Pinpoint the cell where the given text exists, returning its (X, Y) midpoint coordinate. 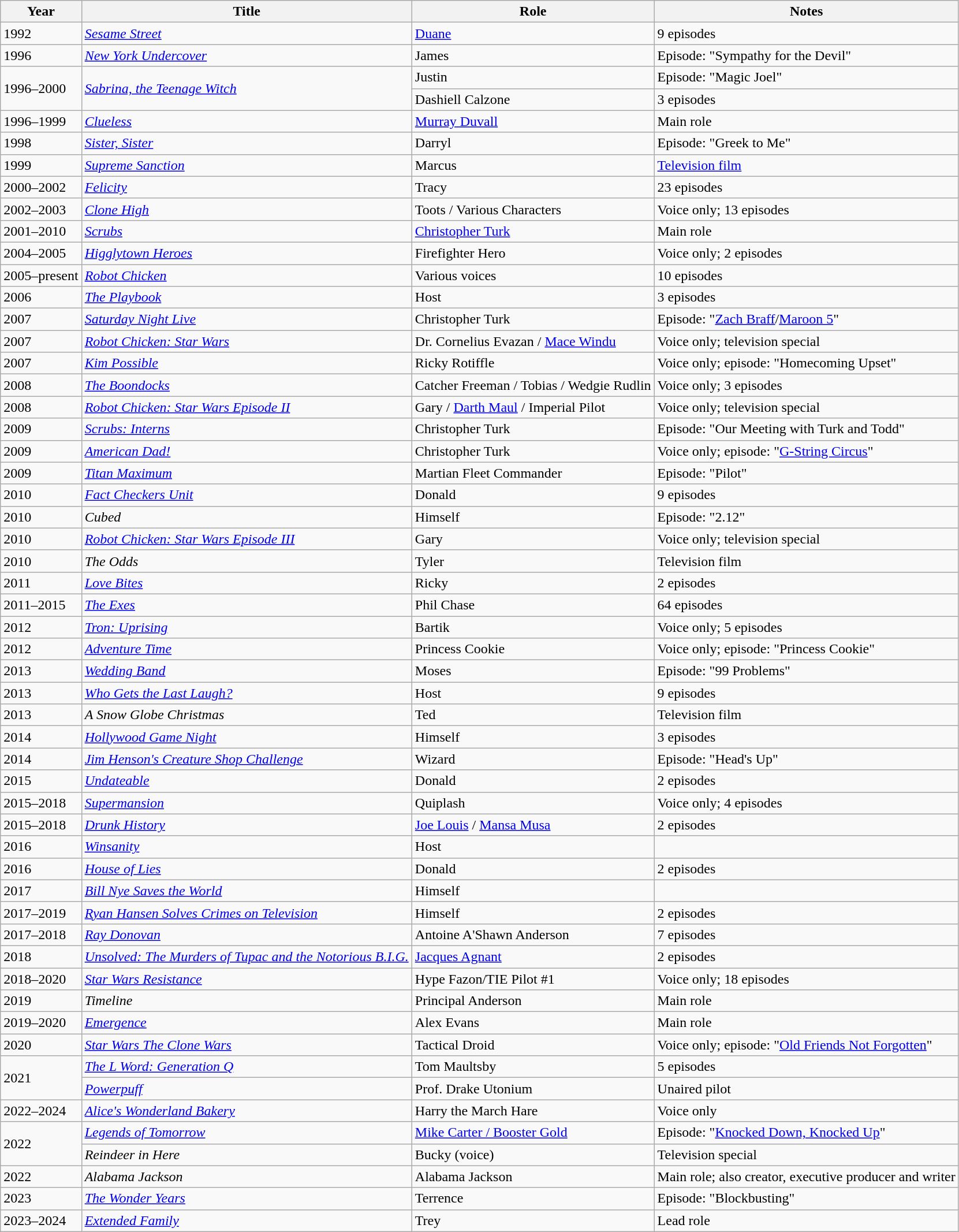
A Snow Globe Christmas (247, 715)
Robot Chicken: Star Wars Episode II (247, 407)
American Dad! (247, 451)
Sesame Street (247, 34)
Notes (806, 12)
Jacques Agnant (533, 956)
Tyler (533, 561)
Principal Anderson (533, 1001)
1999 (41, 165)
Ricky Rotiffle (533, 363)
Title (247, 12)
Voice only; episode: "G-String Circus" (806, 451)
Saturday Night Live (247, 319)
The Boondocks (247, 385)
Trey (533, 1220)
Ryan Hansen Solves Crimes on Television (247, 913)
Tracy (533, 187)
Ted (533, 715)
Drunk History (247, 825)
The Exes (247, 605)
Martian Fleet Commander (533, 473)
Voice only; 13 episodes (806, 209)
Moses (533, 671)
Episode: "Pilot" (806, 473)
Love Bites (247, 583)
Voice only; episode: "Homecoming Upset" (806, 363)
Episode: "Knocked Down, Knocked Up" (806, 1133)
Episode: "99 Problems" (806, 671)
Voice only (806, 1111)
10 episodes (806, 276)
2002–2003 (41, 209)
Episode: "Zach Braff/Maroon 5" (806, 319)
Clone High (247, 209)
Supermansion (247, 803)
Voice only; 3 episodes (806, 385)
1996–2000 (41, 88)
Main role; also creator, executive producer and writer (806, 1177)
Voice only; 5 episodes (806, 627)
2018 (41, 956)
Sister, Sister (247, 143)
2019–2020 (41, 1023)
23 episodes (806, 187)
House of Lies (247, 869)
Ray Donovan (247, 935)
Quiplash (533, 803)
Joe Louis / Mansa Musa (533, 825)
Firefighter Hero (533, 253)
2004–2005 (41, 253)
Star Wars Resistance (247, 979)
Toots / Various Characters (533, 209)
The L Word: Generation Q (247, 1067)
Role (533, 12)
2018–2020 (41, 979)
Television special (806, 1155)
Prof. Drake Utonium (533, 1089)
Year (41, 12)
Bill Nye Saves the World (247, 891)
Wedding Band (247, 671)
Alex Evans (533, 1023)
The Wonder Years (247, 1198)
Emergence (247, 1023)
2019 (41, 1001)
2011–2015 (41, 605)
2023–2024 (41, 1220)
2005–present (41, 276)
Various voices (533, 276)
Duane (533, 34)
Gary (533, 539)
Extended Family (247, 1220)
Supreme Sanction (247, 165)
Episode: "Sympathy for the Devil" (806, 55)
Voice only; 18 episodes (806, 979)
Reindeer in Here (247, 1155)
2000–2002 (41, 187)
Voice only; episode: "Princess Cookie" (806, 649)
Robot Chicken: Star Wars (247, 341)
1996 (41, 55)
Antoine A'Shawn Anderson (533, 935)
2017 (41, 891)
1996–1999 (41, 121)
Winsanity (247, 847)
Voice only; 4 episodes (806, 803)
2006 (41, 297)
Kim Possible (247, 363)
Who Gets the Last Laugh? (247, 693)
Unaired pilot (806, 1089)
1992 (41, 34)
Star Wars The Clone Wars (247, 1045)
Justin (533, 77)
Darryl (533, 143)
Catcher Freeman / Tobias / Wedgie Rudlin (533, 385)
Unsolved: The Murders of Tupac and the Notorious B.I.G. (247, 956)
Undateable (247, 781)
Tron: Uprising (247, 627)
2022–2024 (41, 1111)
New York Undercover (247, 55)
Dr. Cornelius Evazan / Mace Windu (533, 341)
Robot Chicken (247, 276)
Hype Fazon/TIE Pilot #1 (533, 979)
Felicity (247, 187)
Cubed (247, 517)
Mike Carter / Booster Gold (533, 1133)
Tactical Droid (533, 1045)
Terrence (533, 1198)
2020 (41, 1045)
7 episodes (806, 935)
2023 (41, 1198)
2015 (41, 781)
Clueless (247, 121)
Sabrina, the Teenage Witch (247, 88)
2001–2010 (41, 231)
Voice only; 2 episodes (806, 253)
The Odds (247, 561)
Episode: "Greek to Me" (806, 143)
Dashiell Calzone (533, 99)
Episode: "Our Meeting with Turk and Todd" (806, 429)
Episode: "Magic Joel" (806, 77)
Powerpuff (247, 1089)
Adventure Time (247, 649)
Episode: "2.12" (806, 517)
Jim Henson's Creature Shop Challenge (247, 759)
Voice only; episode: "Old Friends Not Forgotten" (806, 1045)
Murray Duvall (533, 121)
Alice's Wonderland Bakery (247, 1111)
Fact Checkers Unit (247, 495)
Bartik (533, 627)
Tom Maultsby (533, 1067)
James (533, 55)
Phil Chase (533, 605)
Robot Chicken: Star Wars Episode III (247, 539)
Princess Cookie (533, 649)
Marcus (533, 165)
2017–2019 (41, 913)
Timeline (247, 1001)
2017–2018 (41, 935)
5 episodes (806, 1067)
Legends of Tomorrow (247, 1133)
2011 (41, 583)
Lead role (806, 1220)
Bucky (voice) (533, 1155)
Higglytown Heroes (247, 253)
Episode: "Blockbusting" (806, 1198)
The Playbook (247, 297)
2021 (41, 1078)
Hollywood Game Night (247, 737)
Episode: "Head's Up" (806, 759)
Gary / Darth Maul / Imperial Pilot (533, 407)
Titan Maximum (247, 473)
64 episodes (806, 605)
Ricky (533, 583)
Scrubs (247, 231)
Wizard (533, 759)
Scrubs: Interns (247, 429)
1998 (41, 143)
Harry the March Hare (533, 1111)
